Find where the given text appears and provide that cell's center as [x, y] coordinate. 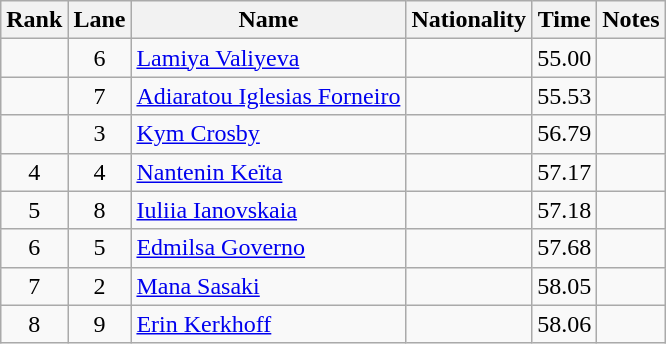
58.05 [564, 286]
Mana Sasaki [268, 286]
Lamiya Valiyeva [268, 58]
Edmilsa Governo [268, 248]
Notes [631, 20]
9 [100, 324]
Erin Kerkhoff [268, 324]
Kym Crosby [268, 134]
Iuliia Ianovskaia [268, 210]
58.06 [564, 324]
Nantenin Keïta [268, 172]
Nationality [469, 20]
55.53 [564, 96]
55.00 [564, 58]
3 [100, 134]
Rank [34, 20]
Lane [100, 20]
Adiaratou Iglesias Forneiro [268, 96]
Time [564, 20]
57.17 [564, 172]
56.79 [564, 134]
Name [268, 20]
57.68 [564, 248]
2 [100, 286]
57.18 [564, 210]
